Extract the [X, Y] coordinate from the center of the cell holding the provided text.  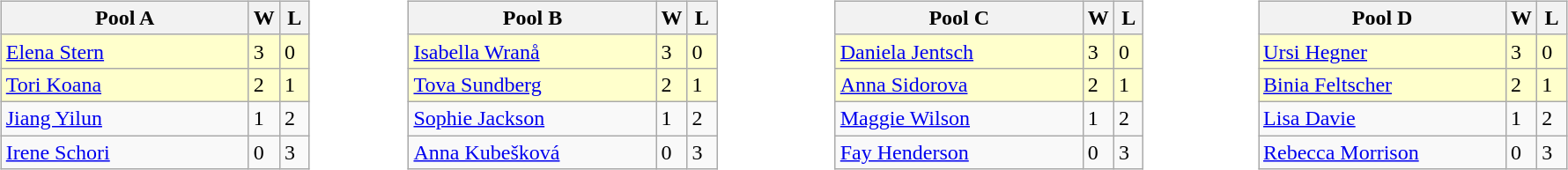
Anna Kubešková [532, 152]
Pool A [125, 18]
Elena Stern [125, 51]
Sophie Jackson [532, 118]
Maggie Wilson [958, 118]
Jiang Yilun [125, 118]
Anna Sidorova [958, 85]
Isabella Wranå [532, 51]
Irene Schori [125, 152]
Pool C [958, 18]
Daniela Jentsch [958, 51]
Ursi Hegner [1383, 51]
Tova Sundberg [532, 85]
Lisa Davie [1383, 118]
Fay Henderson [958, 152]
Rebecca Morrison [1383, 152]
Pool D [1383, 18]
Binia Feltscher [1383, 85]
Pool B [532, 18]
Tori Koana [125, 85]
